Locate the cell with the specified text and output its [x, y] center coordinate. 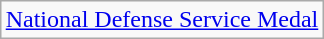
National Defense Service Medal [162, 20]
